Pinpoint the cell where the given text exists, returning its (x, y) midpoint coordinate. 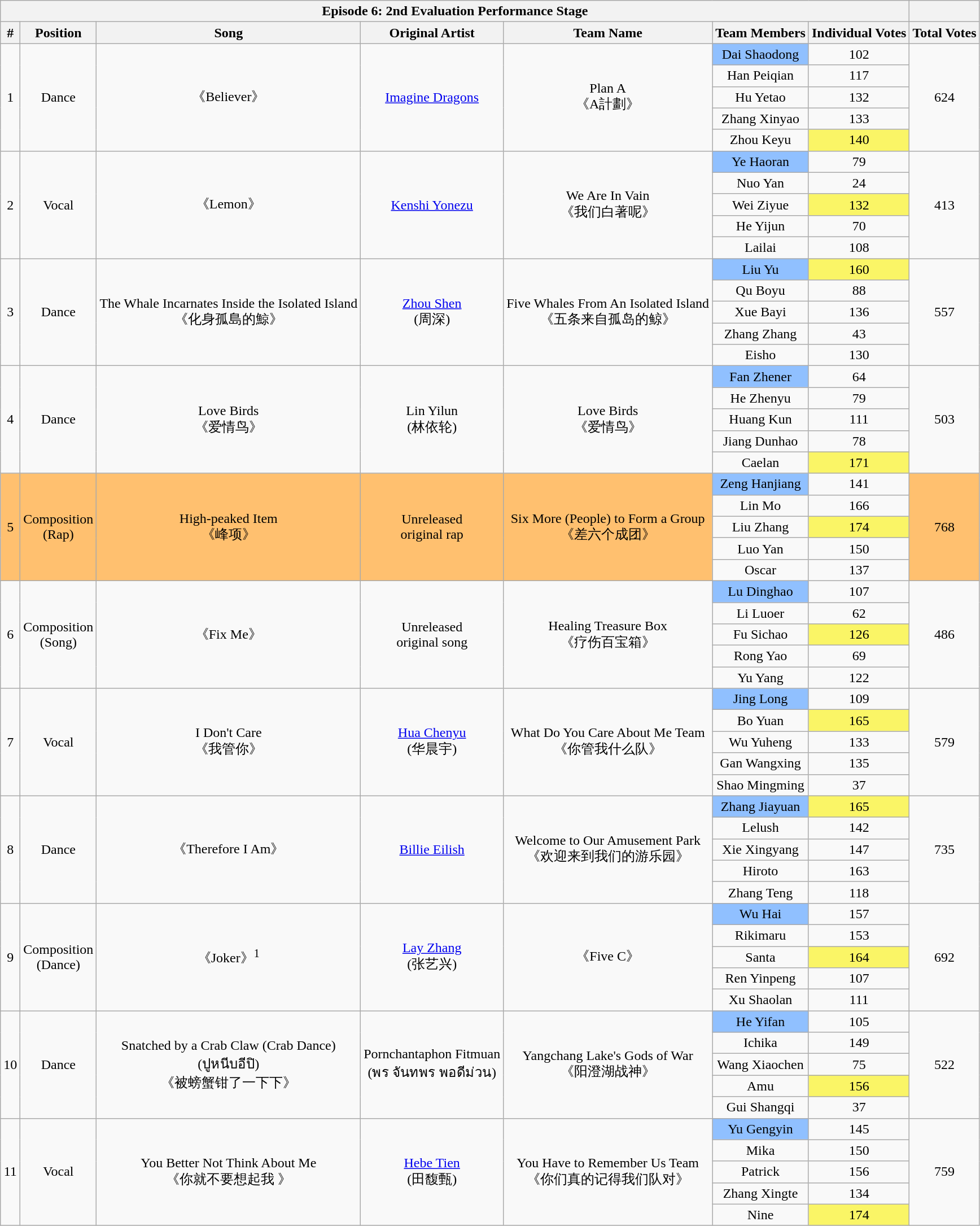
Six More (People) to Form a Group《差六个成团》 (608, 527)
Unreleasedoriginal song (432, 634)
Gui Shangqi (761, 1107)
70 (859, 226)
# (10, 33)
Lu Dinghao (761, 591)
109 (859, 699)
142 (859, 828)
Hua Chenyu(华晨宇) (432, 742)
Composition(Dance) (59, 957)
Zhang Zhang (761, 334)
Individual Votes (859, 33)
Jing Long (761, 699)
Hebe Tien(田馥甄) (432, 1172)
What Do You Care About Me Team《你管我什么队》 (608, 742)
Caelan (761, 463)
135 (859, 763)
Zhou Shen(周深) (432, 312)
Total Votes (944, 33)
Billie Eilish (432, 849)
486 (944, 634)
《Fix Me》 (229, 634)
He Yijun (761, 226)
Wang Xiaochen (761, 1064)
Composition(Rap) (59, 527)
Liu Zhang (761, 527)
140 (859, 140)
《Therefore I Am》 (229, 849)
579 (944, 742)
Lelush (761, 828)
117 (859, 76)
He Yifan (761, 1022)
Han Peiqian (761, 76)
10 (10, 1064)
118 (859, 892)
《Lemon》 (229, 204)
Patrick (761, 1172)
Five Whales From An Isolated Island《五条来自孤岛的鲸》 (608, 312)
Ren Yinpeng (761, 979)
Dai Shaodong (761, 54)
Rikimaru (761, 935)
2 (10, 204)
Yu Gengyin (761, 1129)
Gan Wangxing (761, 763)
136 (859, 312)
163 (859, 871)
Lay Zhang(张艺兴) (432, 957)
768 (944, 527)
Amu (761, 1086)
149 (859, 1043)
Pornchantaphon Fitmuan(พร จันทพร พอดีม่วน) (432, 1064)
88 (859, 291)
145 (859, 1129)
Jiang Dunhao (761, 441)
43 (859, 334)
105 (859, 1022)
153 (859, 935)
《Joker》1 (229, 957)
Episode 6: 2nd Evaluation Performance Stage (455, 11)
759 (944, 1172)
You Have to Remember Us Team《你们真的记得我们队对》 (608, 1172)
Bo Yuan (761, 721)
108 (859, 247)
Zhou Keyu (761, 140)
735 (944, 849)
9 (10, 957)
137 (859, 570)
Team Name (608, 33)
Fu Sichao (761, 635)
He Zhenyu (761, 398)
Huang Kun (761, 420)
Luo Yan (761, 548)
Imagine Dragons (432, 97)
557 (944, 312)
Ye Haoran (761, 162)
160 (859, 269)
Original Artist (432, 33)
503 (944, 420)
Unreleasedoriginal rap (432, 527)
Healing Treasure Box《疗伤百宝箱》 (608, 634)
Lin Mo (761, 505)
Zhang Jiayuan (761, 806)
High-peaked Item《峰项》 (229, 527)
Zhang Teng (761, 892)
Santa (761, 957)
126 (859, 635)
7 (10, 742)
1 (10, 97)
We Are In Vain《我们白著呢》 (608, 204)
Eisho (761, 355)
Yangchang Lake's Gods of War《阳澄湖战神》 (608, 1064)
62 (859, 613)
6 (10, 634)
692 (944, 957)
24 (859, 183)
Liu Yu (761, 269)
171 (859, 463)
3 (10, 312)
Team Members (761, 33)
75 (859, 1064)
624 (944, 97)
Hiroto (761, 871)
Nuo Yan (761, 183)
413 (944, 204)
Wu Hai (761, 914)
102 (859, 54)
11 (10, 1172)
《Five C》 (608, 957)
Lin Yilun(林依轮) (432, 420)
Wu Yuheng (761, 742)
157 (859, 914)
Wei Ziyue (761, 204)
78 (859, 441)
Welcome to Our Amusement Park《欢迎来到我们的游乐园》 (608, 849)
64 (859, 377)
522 (944, 1064)
Snatched by a Crab Claw (Crab Dance)(ปูหนีบอีปิ)《被螃蟹钳了一下下》 (229, 1064)
The Whale Incarnates Inside the Isolated Island《化身孤島的鯨》 (229, 312)
Lailai (761, 247)
《Believer》 (229, 97)
69 (859, 656)
Xue Bayi (761, 312)
Fan Zhener (761, 377)
You Better Not Think About Me《你就不要想起我 》 (229, 1172)
134 (859, 1193)
Zhang Xinyao (761, 119)
166 (859, 505)
130 (859, 355)
Kenshi Yonezu (432, 204)
Composition(Song) (59, 634)
Mika (761, 1150)
Song (229, 33)
Rong Yao (761, 656)
164 (859, 957)
141 (859, 484)
Plan A《A計劃》 (608, 97)
Oscar (761, 570)
Ichika (761, 1043)
Position (59, 33)
Nine (761, 1215)
5 (10, 527)
Xu Shaolan (761, 1000)
Zeng Hanjiang (761, 484)
4 (10, 420)
147 (859, 849)
Zhang Xingte (761, 1193)
8 (10, 849)
Hu Yetao (761, 97)
122 (859, 678)
Xie Xingyang (761, 849)
I Don't Care《我管你》 (229, 742)
Qu Boyu (761, 291)
Li Luoer (761, 613)
Yu Yang (761, 678)
Shao Mingming (761, 785)
